From the cell containing the given text, extract its center point as [x, y] coordinate. 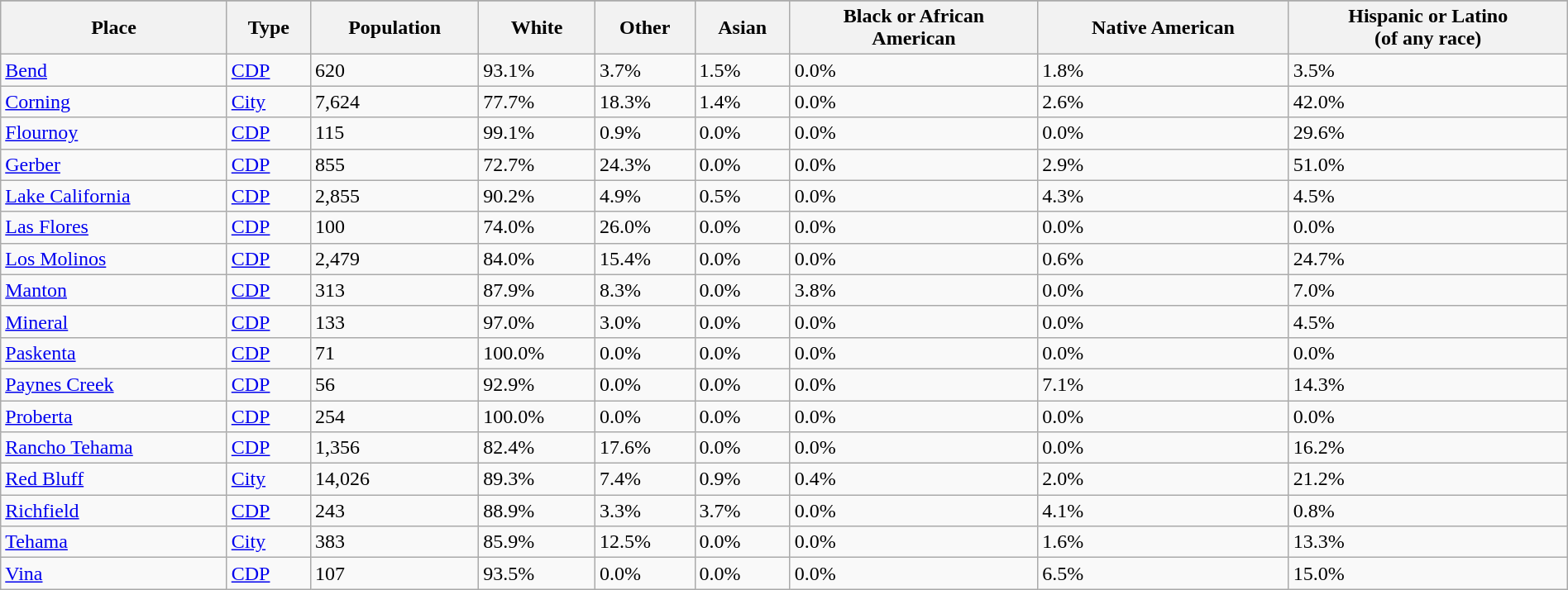
93.5% [538, 573]
Las Flores [114, 227]
72.7% [538, 164]
Lake California [114, 196]
7.4% [645, 479]
17.6% [645, 448]
1.8% [1163, 70]
18.3% [645, 102]
29.6% [1427, 133]
51.0% [1427, 164]
Other [645, 28]
133 [394, 321]
4.1% [1163, 511]
88.9% [538, 511]
3.5% [1427, 70]
254 [394, 416]
2,479 [394, 259]
Red Bluff [114, 479]
3.0% [645, 321]
15.4% [645, 259]
855 [394, 164]
Black or AfricanAmerican [913, 28]
12.5% [645, 542]
26.0% [645, 227]
Paynes Creek [114, 384]
4.9% [645, 196]
White [538, 28]
Hispanic or Latino(of any race) [1427, 28]
89.3% [538, 479]
4.3% [1163, 196]
Gerber [114, 164]
107 [394, 573]
3.8% [913, 290]
13.3% [1427, 542]
100 [394, 227]
2.0% [1163, 479]
84.0% [538, 259]
14.3% [1427, 384]
56 [394, 384]
0.8% [1427, 511]
42.0% [1427, 102]
77.7% [538, 102]
71 [394, 353]
8.3% [645, 290]
0.5% [743, 196]
82.4% [538, 448]
7.1% [1163, 384]
2,855 [394, 196]
Rancho Tehama [114, 448]
92.9% [538, 384]
2.9% [1163, 164]
14,026 [394, 479]
97.0% [538, 321]
Type [268, 28]
1.4% [743, 102]
24.7% [1427, 259]
15.0% [1427, 573]
93.1% [538, 70]
Vina [114, 573]
16.2% [1427, 448]
1.6% [1163, 542]
Mineral [114, 321]
Place [114, 28]
Richfield [114, 511]
0.6% [1163, 259]
7.0% [1427, 290]
Paskenta [114, 353]
Population [394, 28]
90.2% [538, 196]
Manton [114, 290]
24.3% [645, 164]
Los Molinos [114, 259]
3.3% [645, 511]
Proberta [114, 416]
Tehama [114, 542]
7,624 [394, 102]
Corning [114, 102]
620 [394, 70]
2.6% [1163, 102]
21.2% [1427, 479]
Bend [114, 70]
85.9% [538, 542]
243 [394, 511]
0.4% [913, 479]
99.1% [538, 133]
Flournoy [114, 133]
383 [394, 542]
Native American [1163, 28]
313 [394, 290]
1.5% [743, 70]
Asian [743, 28]
74.0% [538, 227]
1,356 [394, 448]
87.9% [538, 290]
6.5% [1163, 573]
115 [394, 133]
